For the text-containing cell, return its midpoint in (X, Y) coordinate format. 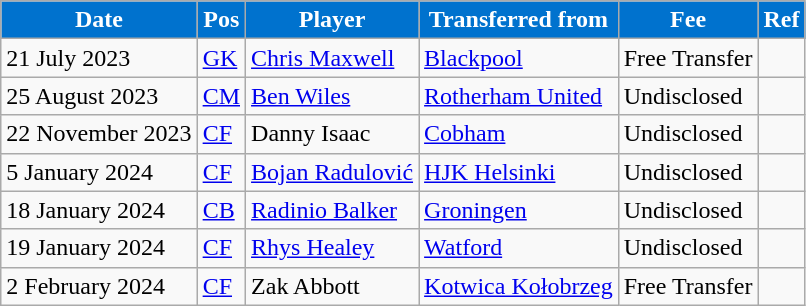
25 August 2023 (99, 96)
Radinio Balker (332, 210)
2 February 2024 (99, 286)
Bojan Radulović (332, 172)
21 July 2023 (99, 58)
Groningen (519, 210)
Blackpool (519, 58)
Ben Wiles (332, 96)
CM (221, 96)
CB (221, 210)
Kotwica Kołobrzeg (519, 286)
Zak Abbott (332, 286)
Cobham (519, 134)
Transferred from (519, 20)
GK (221, 58)
Watford (519, 248)
HJK Helsinki (519, 172)
Player (332, 20)
Danny Isaac (332, 134)
18 January 2024 (99, 210)
22 November 2023 (99, 134)
Date (99, 20)
19 January 2024 (99, 248)
Ref (782, 20)
Fee (688, 20)
5 January 2024 (99, 172)
Chris Maxwell (332, 58)
Rhys Healey (332, 248)
Pos (221, 20)
Rotherham United (519, 96)
